Return the [x, y] coordinate for the center point of the cell that contains the specified text.  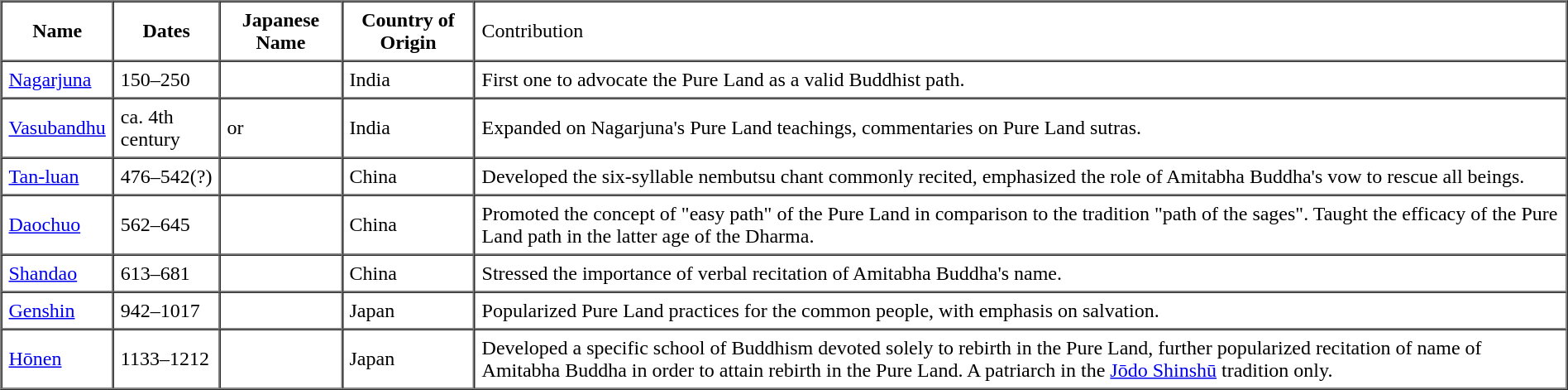
Daochuo [58, 225]
or [281, 128]
Popularized Pure Land practices for the common people, with emphasis on salvation. [1021, 310]
613–681 [167, 273]
476–542(?) [167, 176]
Developed the six-syllable nembutsu chant commonly recited, emphasized the role of Amitabha Buddha's vow to rescue all beings. [1021, 176]
Nagarjuna [58, 79]
Expanded on Nagarjuna's Pure Land teachings, commentaries on Pure Land sutras. [1021, 128]
942–1017 [167, 310]
First one to advocate the Pure Land as a valid Buddhist path. [1021, 79]
Japanese Name [281, 31]
Dates [167, 31]
150–250 [167, 79]
Stressed the importance of verbal recitation of Amitabha Buddha's name. [1021, 273]
Contribution [1021, 31]
Vasubandhu [58, 128]
Name [58, 31]
Hōnen [58, 359]
Genshin [58, 310]
ca. 4th century [167, 128]
Tan-luan [58, 176]
562–645 [167, 225]
1133–1212 [167, 359]
Shandao [58, 273]
Country of Origin [408, 31]
